Capture the cell that displays the provided text and extract its (X, Y) central coordinate. 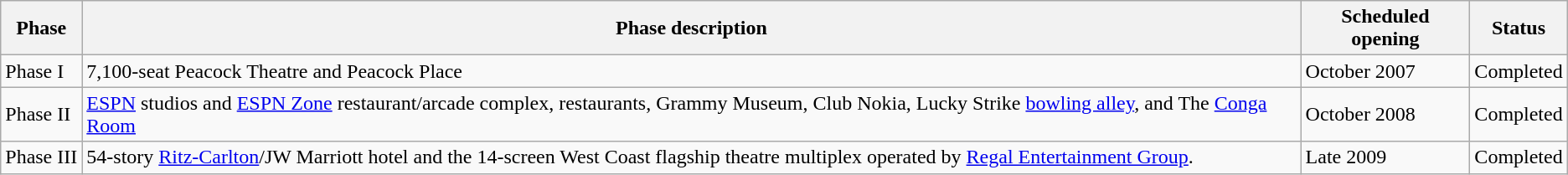
Phase I (42, 71)
7,100-seat Peacock Theatre and Peacock Place (692, 71)
October 2008 (1385, 114)
October 2007 (1385, 71)
Status (1519, 28)
Phase II (42, 114)
Phase (42, 28)
Scheduled opening (1385, 28)
54-story Ritz-Carlton/JW Marriott hotel and the 14-screen West Coast flagship theatre multiplex operated by Regal Entertainment Group. (692, 157)
Phase description (692, 28)
ESPN studios and ESPN Zone restaurant/arcade complex, restaurants, Grammy Museum, Club Nokia, Lucky Strike bowling alley, and The Conga Room (692, 114)
Phase III (42, 157)
Late 2009 (1385, 157)
